Capture the cell that displays the provided text and extract its (x, y) central coordinate. 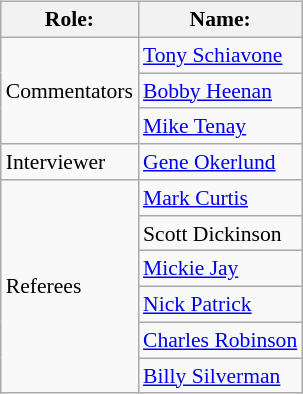
Scott Dickinson (220, 233)
Mike Tenay (220, 126)
Gene Okerlund (220, 162)
Role: (70, 20)
Tony Schiavone (220, 55)
Mickie Jay (220, 269)
Interviewer (70, 162)
Nick Patrick (220, 305)
Name: (220, 20)
Commentators (70, 90)
Charles Robinson (220, 340)
Billy Silverman (220, 376)
Referees (70, 287)
Mark Curtis (220, 198)
Bobby Heenan (220, 91)
